Identify which cell holds the provided text, then report its (x, y) central coordinate. 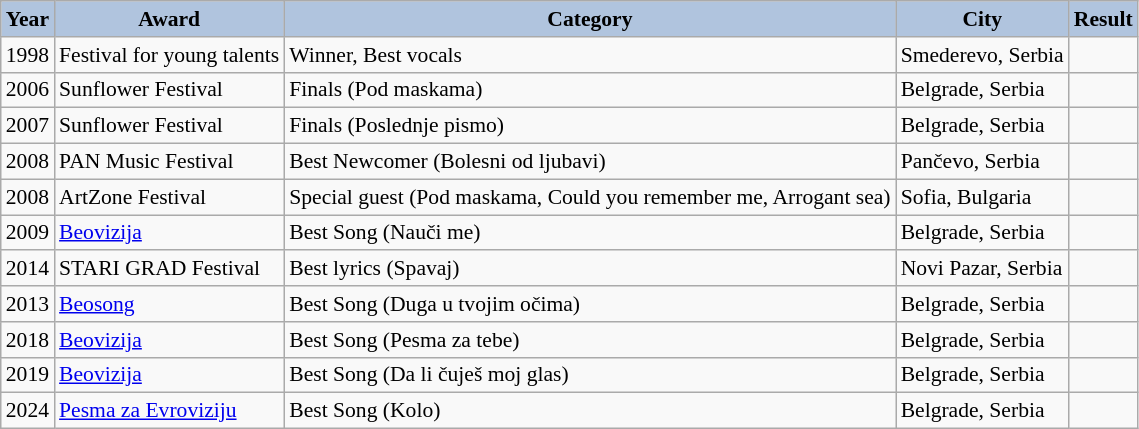
2009 (28, 233)
Best Newcomer (Bolesni od ljubavi) (590, 162)
PAN Music Festival (169, 162)
Best lyrics (Spavaj) (590, 269)
2018 (28, 340)
Festival for young talents (169, 55)
2013 (28, 304)
Winner, Best vocals (590, 55)
Pesma za Evroviziju (169, 411)
Beosong (169, 304)
Finals (Pod maskama) (590, 90)
Novi Pazar, Serbia (982, 269)
2007 (28, 126)
Best Song (Pesma za tebe) (590, 340)
Best Song (Duga u tvojim očima) (590, 304)
Finals (Poslednje pismo) (590, 126)
Award (169, 19)
ArtZone Festival (169, 197)
Best Song (Kolo) (590, 411)
STARI GRAD Festival (169, 269)
Special guest (Pod maskama, Could you remember me, Arrogant sea) (590, 197)
Result (1104, 19)
City (982, 19)
Category (590, 19)
2014 (28, 269)
Pančevo, Serbia (982, 162)
Sofia, Bulgaria (982, 197)
2019 (28, 375)
Year (28, 19)
Best Song (Da li čuješ moj glas) (590, 375)
1998 (28, 55)
2024 (28, 411)
Smederevo, Serbia (982, 55)
Best Song (Nauči me) (590, 233)
2006 (28, 90)
